For the text-containing cell, return its midpoint in [X, Y] coordinate format. 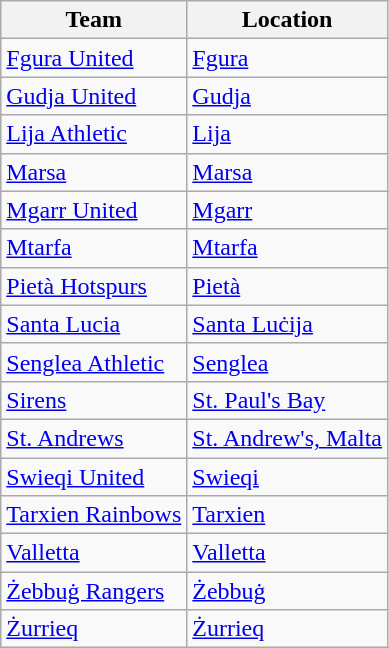
Fgura [288, 58]
Santa Lucia [94, 324]
St. Andrew's, Malta [288, 438]
Gudja United [94, 96]
St. Paul's Bay [288, 400]
Pietà Hotspurs [94, 286]
Team [94, 20]
Fgura United [94, 58]
Mgarr [288, 210]
Swieqi United [94, 477]
Senglea [288, 362]
Lija Athletic [94, 134]
Location [288, 20]
Lija [288, 134]
Sirens [94, 400]
Pietà [288, 286]
Tarxien Rainbows [94, 515]
Swieqi [288, 477]
St. Andrews [94, 438]
Żebbuġ [288, 591]
Gudja [288, 96]
Tarxien [288, 515]
Santa Luċija [288, 324]
Mgarr United [94, 210]
Senglea Athletic [94, 362]
Żebbuġ Rangers [94, 591]
